Extract the [X, Y] coordinate from the center of the cell holding the provided text.  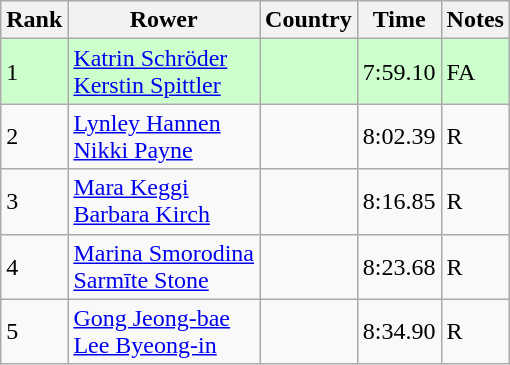
8:34.90 [399, 332]
Gong Jeong-baeLee Byeong-in [164, 332]
8:23.68 [399, 266]
Time [399, 20]
Rank [34, 20]
Marina SmorodinaSarmīte Stone [164, 266]
7:59.10 [399, 72]
Mara KeggiBarbara Kirch [164, 202]
Rower [164, 20]
3 [34, 202]
Country [309, 20]
5 [34, 332]
8:16.85 [399, 202]
Notes [475, 20]
4 [34, 266]
2 [34, 136]
8:02.39 [399, 136]
Katrin SchröderKerstin Spittler [164, 72]
Lynley HannenNikki Payne [164, 136]
FA [475, 72]
1 [34, 72]
